Pinpoint the cell where the given text exists, returning its [X, Y] midpoint coordinate. 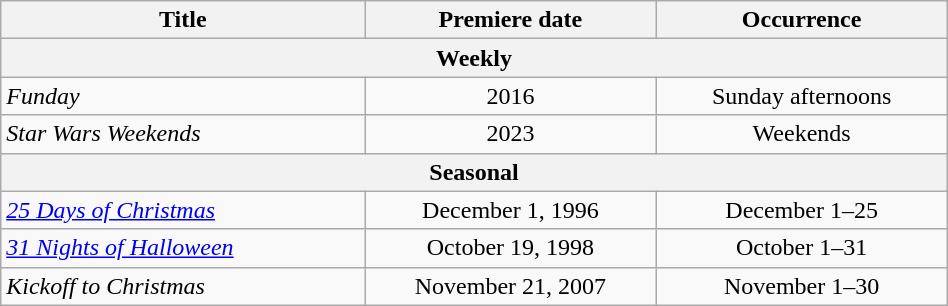
November 1–30 [802, 286]
2016 [510, 96]
Seasonal [474, 172]
2023 [510, 134]
Funday [183, 96]
Star Wars Weekends [183, 134]
December 1–25 [802, 210]
Sunday afternoons [802, 96]
Weekly [474, 58]
25 Days of Christmas [183, 210]
Premiere date [510, 20]
October 1–31 [802, 248]
Kickoff to Christmas [183, 286]
Occurrence [802, 20]
Title [183, 20]
November 21, 2007 [510, 286]
October 19, 1998 [510, 248]
December 1, 1996 [510, 210]
Weekends [802, 134]
31 Nights of Halloween [183, 248]
